From the cell containing the given text, extract its center point as (X, Y) coordinate. 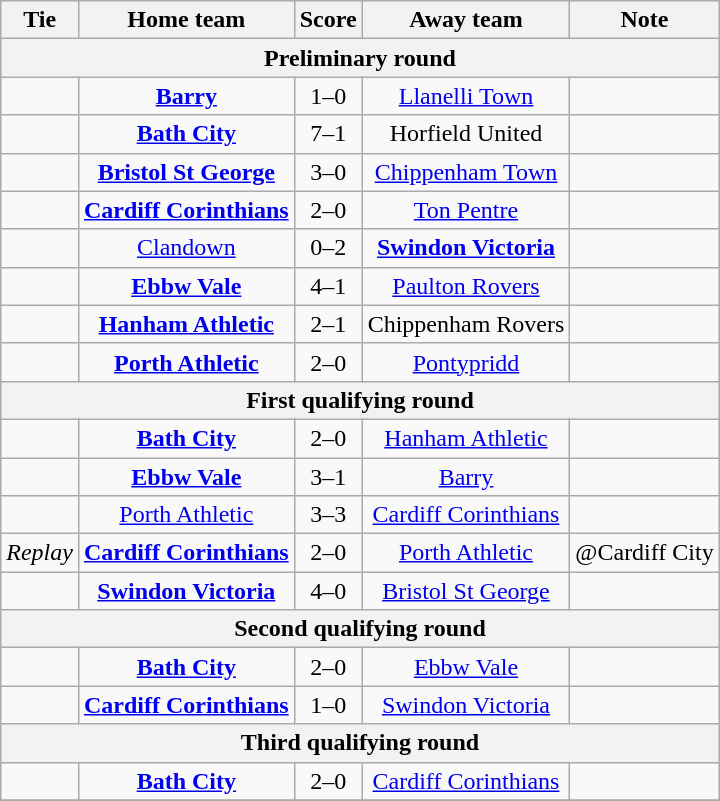
Second qualifying round (360, 629)
4–1 (328, 286)
Tie (40, 20)
4–0 (328, 591)
Paulton Rovers (466, 286)
Pontypridd (466, 362)
7–1 (328, 134)
3–1 (328, 477)
3–3 (328, 515)
Chippenham Rovers (466, 324)
2–1 (328, 324)
Ton Pentre (466, 210)
@Cardiff City (644, 553)
Third qualifying round (360, 743)
Horfield United (466, 134)
Llanelli Town (466, 96)
Preliminary round (360, 58)
Home team (186, 20)
Score (328, 20)
3–0 (328, 172)
Clandown (186, 248)
Away team (466, 20)
0–2 (328, 248)
First qualifying round (360, 400)
Chippenham Town (466, 172)
Replay (40, 553)
Note (644, 20)
